Pinpoint the cell where the given text exists, returning its [X, Y] midpoint coordinate. 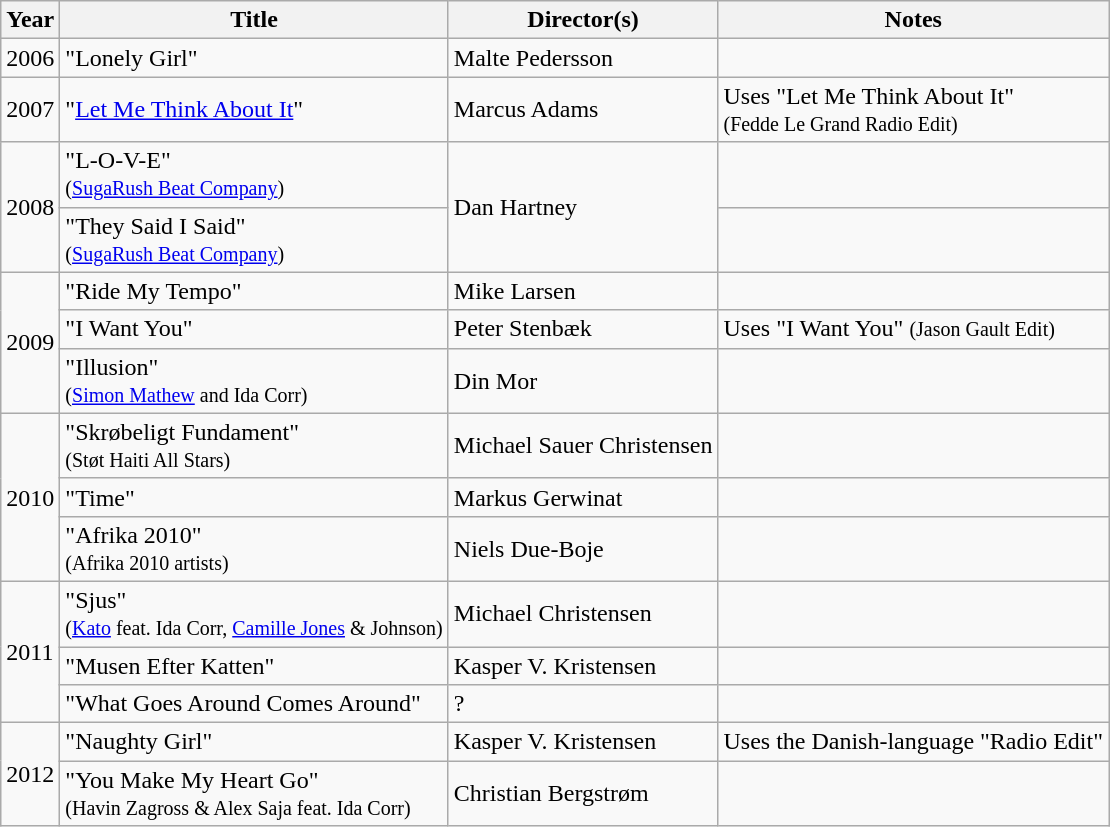
"Let Me Think About It" [254, 110]
"Musen Efter Katten" [254, 665]
Michael Christensen [583, 614]
2011 [30, 652]
Michael Sauer Christensen [583, 446]
"Illusion"(Simon Mathew and Ida Corr) [254, 380]
Marcus Adams [583, 110]
2007 [30, 110]
"Lonely Girl" [254, 58]
Mike Larsen [583, 291]
Peter Stenbæk [583, 329]
"Time" [254, 497]
2012 [30, 774]
Uses the Danish-language "Radio Edit" [914, 742]
Uses "Let Me Think About It" (Fedde Le Grand Radio Edit) [914, 110]
"L-O-V-E" (SugaRush Beat Company) [254, 174]
? [583, 704]
Uses "I Want You" (Jason Gault Edit) [914, 329]
Markus Gerwinat [583, 497]
Din Mor [583, 380]
Malte Pedersson [583, 58]
Dan Hartney [583, 207]
"Ride My Tempo" [254, 291]
2006 [30, 58]
"You Make My Heart Go"(Havin Zagross & Alex Saja feat. Ida Corr) [254, 794]
Notes [914, 20]
"What Goes Around Comes Around" [254, 704]
Director(s) [583, 20]
"Sjus"(Kato feat. Ida Corr, Camille Jones & Johnson) [254, 614]
"They Said I Said" (SugaRush Beat Company) [254, 240]
Title [254, 20]
2008 [30, 207]
"Naughty Girl" [254, 742]
Niels Due-Boje [583, 548]
2010 [30, 497]
"Skrøbeligt Fundament"(Støt Haiti All Stars) [254, 446]
"Afrika 2010"(Afrika 2010 artists) [254, 548]
Year [30, 20]
2009 [30, 342]
Christian Bergstrøm [583, 794]
"I Want You" [254, 329]
